Search for the cell housing the specified text and yield its (X, Y) center coordinate. 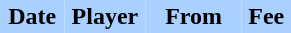
Player (106, 16)
Fee (266, 16)
Date (32, 16)
From (194, 16)
